Return [x, y] of the center of cell containing provided text 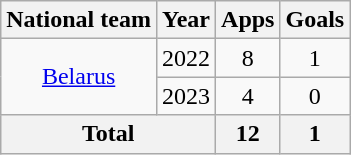
4 [248, 96]
Goals [315, 20]
8 [248, 58]
Apps [248, 20]
National team [79, 20]
Total [108, 134]
12 [248, 134]
0 [315, 96]
2022 [186, 58]
Belarus [79, 77]
2023 [186, 96]
Year [186, 20]
